For the text-containing cell, return its midpoint in [x, y] coordinate format. 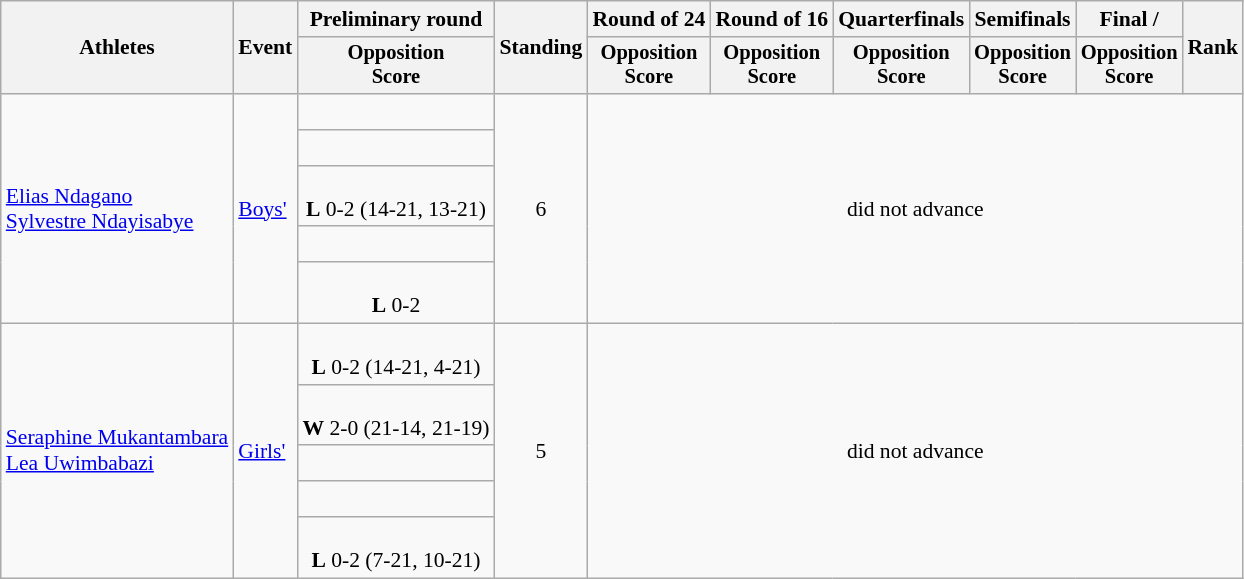
Standing [542, 48]
Boys' [265, 208]
L 0-2 [396, 292]
6 [542, 208]
Athletes [117, 48]
L 0-2 (14-21, 13-21) [396, 196]
Round of 24 [648, 19]
Final / [1130, 19]
Event [265, 48]
L 0-2 (14-21, 4-21) [396, 354]
Round of 16 [772, 19]
Seraphine MukantambaraLea Uwimbabazi [117, 452]
Preliminary round [396, 19]
Girls' [265, 452]
Quarterfinals [901, 19]
L 0-2 (7-21, 10-21) [396, 548]
5 [542, 452]
Elias NdaganoSylvestre Ndayisabye [117, 208]
Semifinals [1022, 19]
W 2-0 (21-14, 21-19) [396, 416]
Rank [1212, 48]
